Locate the cell with the specified text and output its [X, Y] center coordinate. 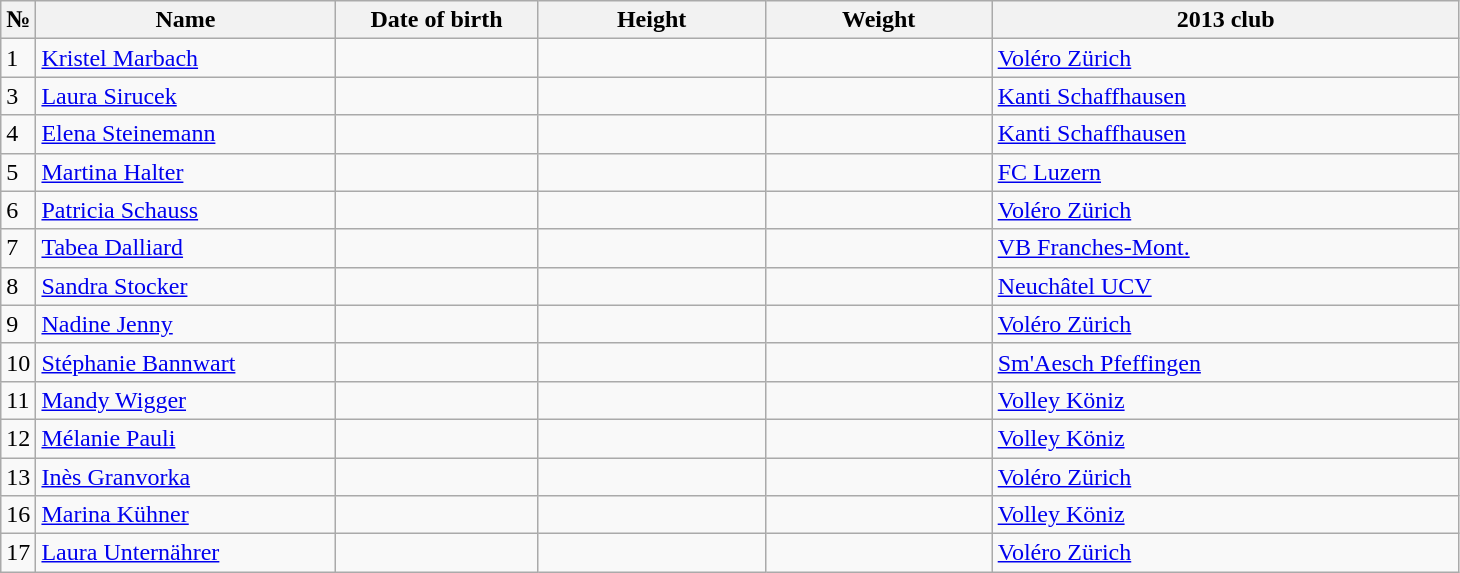
Elena Steinemann [186, 134]
№ [18, 20]
3 [18, 96]
8 [18, 286]
Inès Granvorka [186, 477]
2013 club [1226, 20]
Nadine Jenny [186, 324]
Tabea Dalliard [186, 248]
Weight [878, 20]
Height [652, 20]
7 [18, 248]
Mélanie Pauli [186, 438]
VB Franches-Mont. [1226, 248]
Date of birth [436, 20]
Stéphanie Bannwart [186, 362]
9 [18, 324]
Name [186, 20]
Neuchâtel UCV [1226, 286]
FC Luzern [1226, 172]
4 [18, 134]
Laura Sirucek [186, 96]
Sandra Stocker [186, 286]
10 [18, 362]
Sm'Aesch Pfeffingen [1226, 362]
1 [18, 58]
Martina Halter [186, 172]
5 [18, 172]
Patricia Schauss [186, 210]
11 [18, 400]
17 [18, 553]
6 [18, 210]
Laura Unternährer [186, 553]
12 [18, 438]
Kristel Marbach [186, 58]
13 [18, 477]
Mandy Wigger [186, 400]
Marina Kühner [186, 515]
16 [18, 515]
